From the cell containing the given text, extract its center point as [X, Y] coordinate. 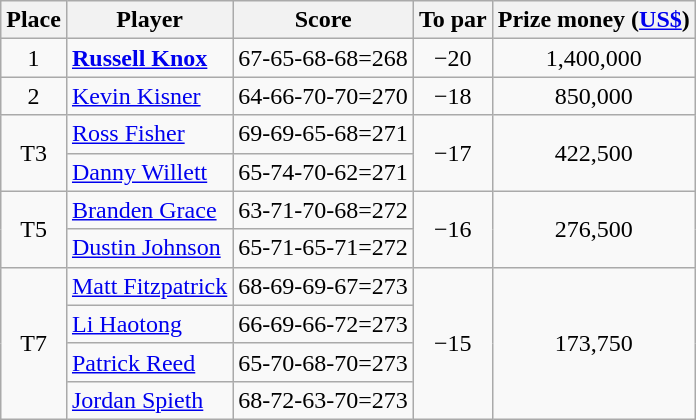
65-71-65-71=272 [324, 248]
−17 [452, 153]
65-74-70-62=271 [324, 172]
173,750 [594, 343]
69-69-65-68=271 [324, 134]
−20 [452, 58]
67-65-68-68=268 [324, 58]
Kevin Kisner [149, 96]
−15 [452, 343]
Jordan Spieth [149, 400]
68-69-69-67=273 [324, 286]
1 [34, 58]
64-66-70-70=270 [324, 96]
T7 [34, 343]
Place [34, 20]
276,500 [594, 229]
Score [324, 20]
T5 [34, 229]
68-72-63-70=273 [324, 400]
Branden Grace [149, 210]
63-71-70-68=272 [324, 210]
Russell Knox [149, 58]
66-69-66-72=273 [324, 324]
−18 [452, 96]
Matt Fitzpatrick [149, 286]
850,000 [594, 96]
Ross Fisher [149, 134]
Li Haotong [149, 324]
65-70-68-70=273 [324, 362]
T3 [34, 153]
422,500 [594, 153]
Danny Willett [149, 172]
Dustin Johnson [149, 248]
1,400,000 [594, 58]
Player [149, 20]
Prize money (US$) [594, 20]
Patrick Reed [149, 362]
2 [34, 96]
To par [452, 20]
−16 [452, 229]
